Capture the cell that displays the provided text and extract its [X, Y] central coordinate. 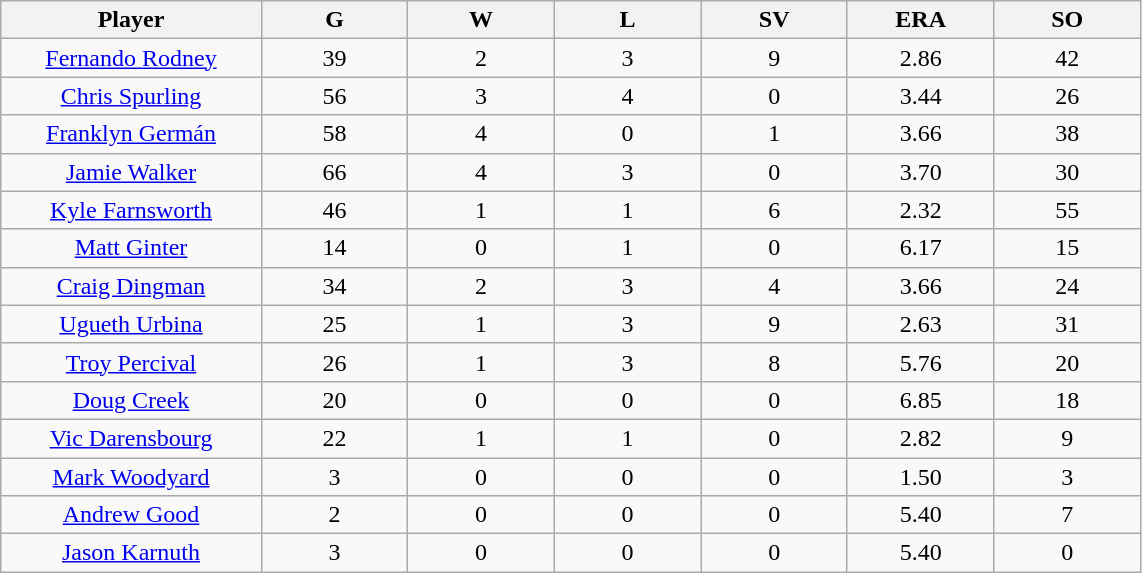
Matt Ginter [132, 248]
34 [334, 286]
Kyle Farnsworth [132, 210]
56 [334, 96]
Andrew Good [132, 515]
18 [1068, 400]
Mark Woodyard [132, 477]
3.44 [920, 96]
Troy Percival [132, 362]
2.82 [920, 438]
Jamie Walker [132, 172]
30 [1068, 172]
Chris Spurling [132, 96]
6.17 [920, 248]
ERA [920, 20]
Ugueth Urbina [132, 324]
1.50 [920, 477]
66 [334, 172]
8 [774, 362]
Fernando Rodney [132, 58]
25 [334, 324]
6.85 [920, 400]
15 [1068, 248]
2.32 [920, 210]
38 [1068, 134]
31 [1068, 324]
58 [334, 134]
6 [774, 210]
39 [334, 58]
SV [774, 20]
5.76 [920, 362]
2.86 [920, 58]
22 [334, 438]
3.70 [920, 172]
Franklyn Germán [132, 134]
14 [334, 248]
W [482, 20]
2.63 [920, 324]
Vic Darensbourg [132, 438]
Craig Dingman [132, 286]
L [628, 20]
G [334, 20]
46 [334, 210]
Player [132, 20]
Doug Creek [132, 400]
SO [1068, 20]
24 [1068, 286]
55 [1068, 210]
Jason Karnuth [132, 553]
7 [1068, 515]
42 [1068, 58]
